Extract the [X, Y] coordinate from the center of the cell holding the provided text.  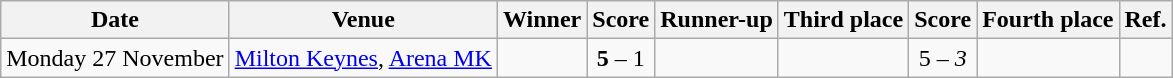
Milton Keynes, Arena MK [363, 58]
5 – 3 [943, 58]
Date [115, 20]
Monday 27 November [115, 58]
Fourth place [1048, 20]
Third place [843, 20]
Venue [363, 20]
Winner [542, 20]
Ref. [1146, 20]
Runner-up [717, 20]
5 – 1 [621, 58]
